Scan for the cell matching the given text and deliver its (x, y) coordinate at center. 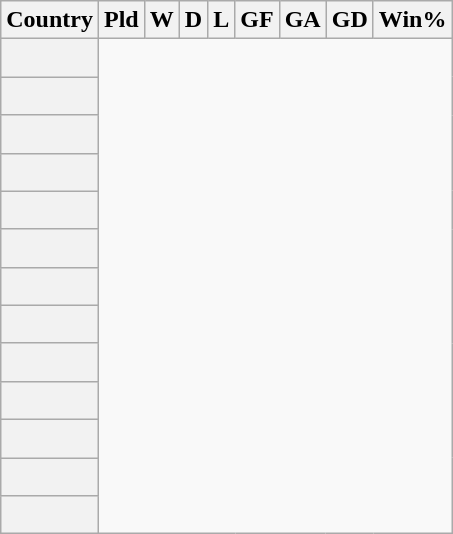
Pld (121, 20)
W (162, 20)
Country (50, 20)
GF (257, 20)
L (222, 20)
GD (350, 20)
Win% (412, 20)
D (193, 20)
GA (302, 20)
